Determine the [x, y] coordinate at the center of the cell enclosing the given text.  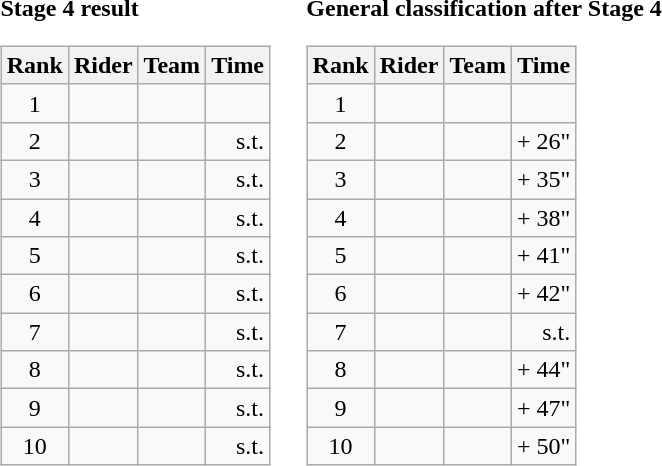
+ 44" [543, 370]
+ 26" [543, 141]
+ 47" [543, 408]
+ 41" [543, 256]
+ 35" [543, 179]
+ 50" [543, 446]
+ 38" [543, 217]
+ 42" [543, 294]
